Return (x, y) of the center of cell containing provided text 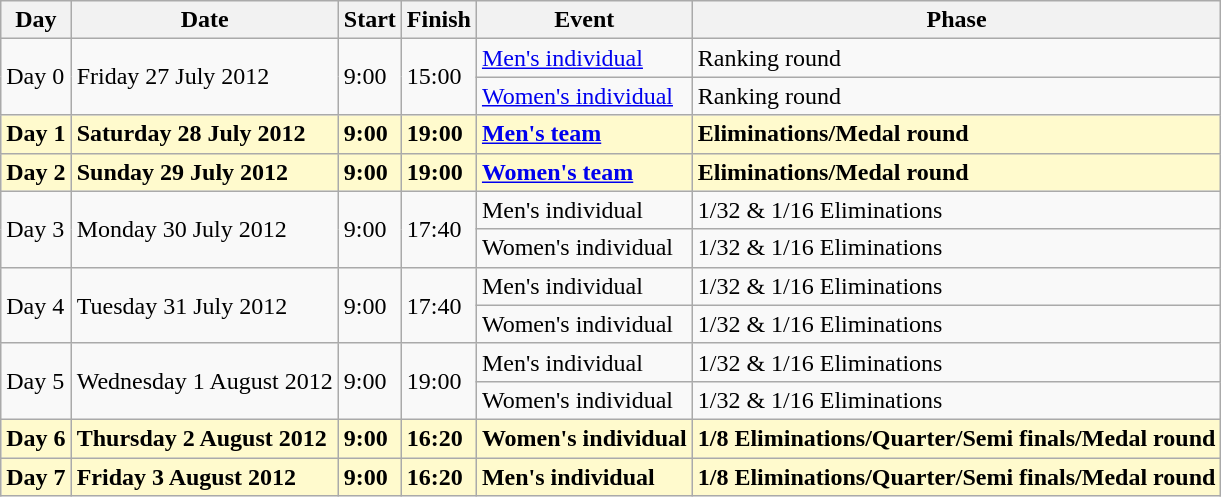
Day 4 (36, 305)
Day 5 (36, 381)
Day 2 (36, 172)
Friday 3 August 2012 (204, 477)
Day 3 (36, 229)
Thursday 2 August 2012 (204, 438)
Friday 27 July 2012 (204, 77)
Event (584, 20)
Sunday 29 July 2012 (204, 172)
Tuesday 31 July 2012 (204, 305)
15:00 (438, 77)
Start (370, 20)
Day 1 (36, 134)
Day (36, 20)
Saturday 28 July 2012 (204, 134)
Finish (438, 20)
Day 0 (36, 77)
Men's team (584, 134)
Phase (956, 20)
Day 6 (36, 438)
Monday 30 July 2012 (204, 229)
Date (204, 20)
Wednesday 1 August 2012 (204, 381)
Day 7 (36, 477)
Women's team (584, 172)
